From the cell containing the given text, extract its center point as [x, y] coordinate. 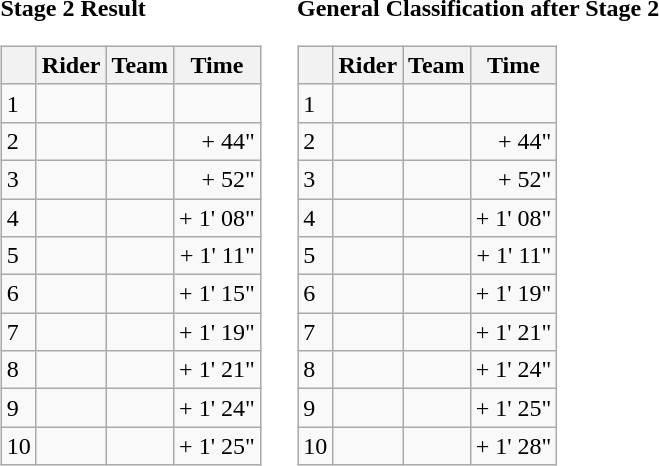
+ 1' 28" [514, 446]
+ 1' 15" [218, 294]
